Return the [x, y] coordinate for the center point of the cell that contains the specified text.  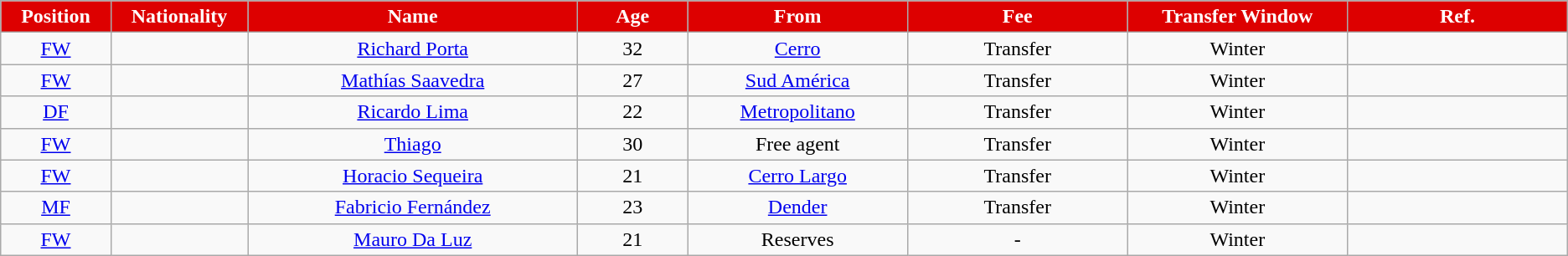
27 [633, 80]
DF [56, 112]
Name [413, 17]
32 [633, 49]
22 [633, 112]
- [1017, 239]
Richard Porta [413, 49]
Fee [1017, 17]
Cerro Largo [797, 176]
Ref. [1457, 17]
Dender [797, 207]
From [797, 17]
Transfer Window [1238, 17]
30 [633, 144]
Cerro [797, 49]
MF [56, 207]
Mauro Da Luz [413, 239]
Mathías Saavedra [413, 80]
Thiago [413, 144]
23 [633, 207]
Metropolitano [797, 112]
Nationality [179, 17]
Horacio Sequeira [413, 176]
Reserves [797, 239]
Sud América [797, 80]
Free agent [797, 144]
Fabricio Fernández [413, 207]
Position [56, 17]
Ricardo Lima [413, 112]
Age [633, 17]
